Search for the cell housing the specified text and yield its [X, Y] center coordinate. 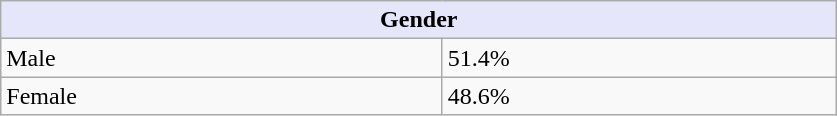
Gender [419, 20]
51.4% [640, 58]
48.6% [640, 96]
Female [222, 96]
Male [222, 58]
